Detect which cell encompasses the target text, then output its (X, Y) center coordinate. 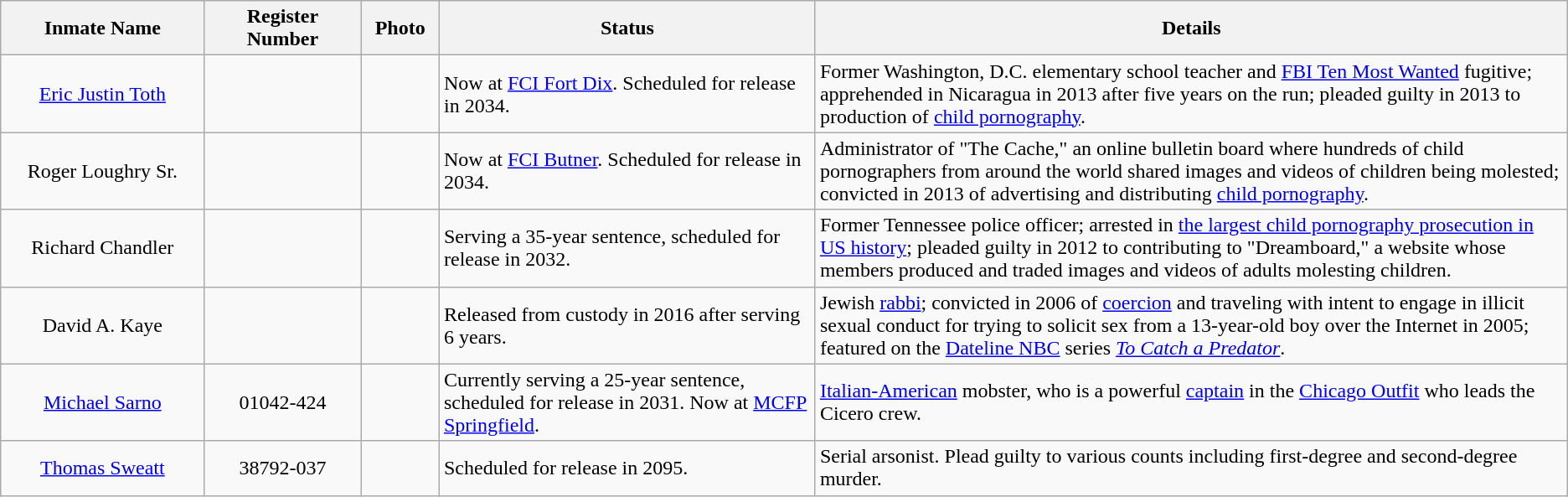
Scheduled for release in 2095. (627, 468)
Register Number (283, 28)
Michael Sarno (102, 402)
Currently serving a 25-year sentence, scheduled for release in 2031. Now at MCFP Springfield. (627, 402)
Thomas Sweatt (102, 468)
Richard Chandler (102, 248)
Now at FCI Fort Dix. Scheduled for release in 2034. (627, 94)
38792-037 (283, 468)
Roger Loughry Sr. (102, 171)
Inmate Name (102, 28)
Released from custody in 2016 after serving 6 years. (627, 325)
Details (1191, 28)
01042-424 (283, 402)
Eric Justin Toth (102, 94)
Photo (400, 28)
Now at FCI Butner. Scheduled for release in 2034. (627, 171)
Status (627, 28)
Serving a 35-year sentence, scheduled for release in 2032. (627, 248)
Italian-American mobster, who is a powerful captain in the Chicago Outfit who leads the Cicero crew. (1191, 402)
Serial arsonist. Plead guilty to various counts including first-degree and second-degree murder. (1191, 468)
David A. Kaye (102, 325)
